From the cell containing the given text, extract its center point as (X, Y) coordinate. 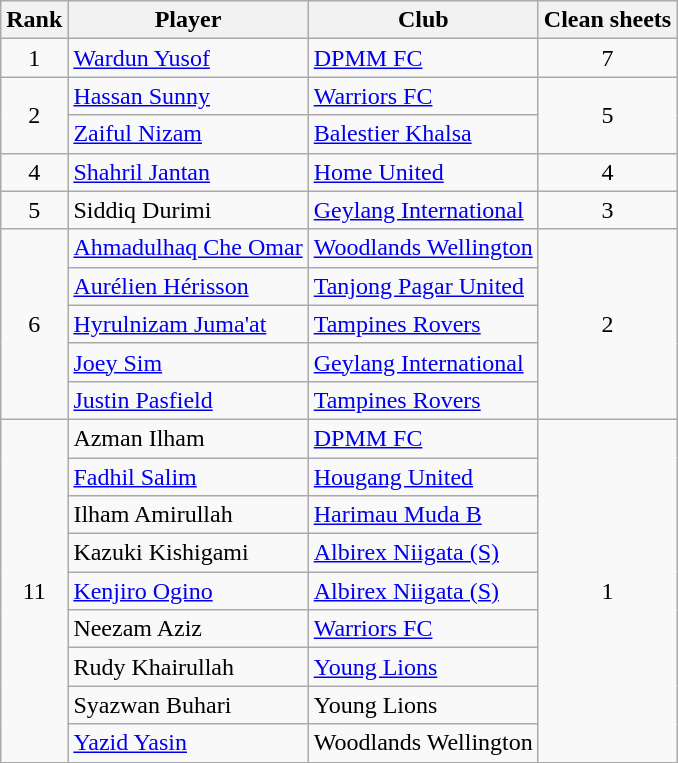
Player (188, 20)
Kenjiro Ogino (188, 591)
Justin Pasfield (188, 400)
Shahril Jantan (188, 172)
Syazwan Buhari (188, 705)
Home United (423, 172)
Fadhil Salim (188, 477)
Clean sheets (607, 20)
Azman Ilham (188, 438)
Joey Sim (188, 362)
Yazid Yasin (188, 743)
6 (34, 324)
Siddiq Durimi (188, 210)
3 (607, 210)
Balestier Khalsa (423, 134)
Rank (34, 20)
Harimau Muda B (423, 515)
Club (423, 20)
Hougang United (423, 477)
Wardun Yusof (188, 58)
7 (607, 58)
Aurélien Hérisson (188, 286)
Tanjong Pagar United (423, 286)
Rudy Khairullah (188, 667)
Hassan Sunny (188, 96)
Kazuki Kishigami (188, 553)
Hyrulnizam Juma'at (188, 324)
Zaiful Nizam (188, 134)
Ahmadulhaq Che Omar (188, 248)
11 (34, 590)
Neezam Aziz (188, 629)
Ilham Amirullah (188, 515)
